From the cell containing the given text, extract its center point as (X, Y) coordinate. 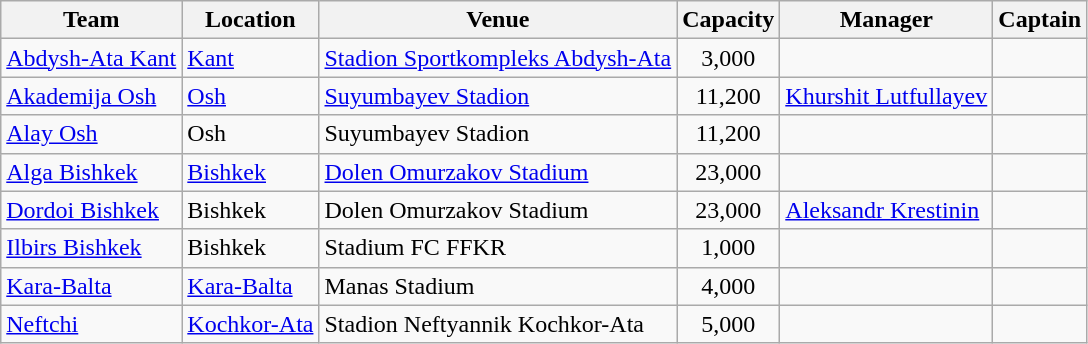
Stadion Sportkompleks Abdysh-Ata (498, 58)
Akademija Osh (92, 96)
Venue (498, 20)
Capacity (728, 20)
Captain (1040, 20)
Khurshit Lutfullayev (886, 96)
Manas Stadium (498, 286)
1,000 (728, 248)
Aleksandr Krestinin (886, 210)
Location (250, 20)
3,000 (728, 58)
Alga Bishkek (92, 172)
4,000 (728, 286)
5,000 (728, 324)
Kant (250, 58)
Alay Osh (92, 134)
Kochkor-Ata (250, 324)
Stadium FC FFKR (498, 248)
Team (92, 20)
Ilbirs Bishkek (92, 248)
Stadion Neftyannik Kochkor-Ata (498, 324)
Neftchi (92, 324)
Abdysh-Ata Kant (92, 58)
Dordoi Bishkek (92, 210)
Manager (886, 20)
